Pinpoint the cell where the given text exists, returning its [X, Y] midpoint coordinate. 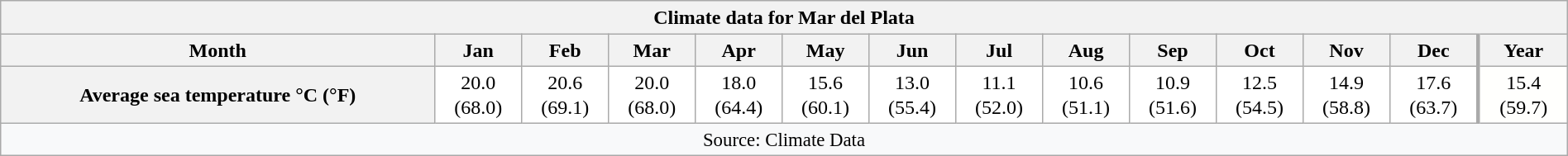
Feb [566, 50]
15.4(59.7) [1523, 94]
Jun [913, 50]
May [825, 50]
Sep [1173, 50]
Dec [1434, 50]
13.0(55.4) [913, 94]
Oct [1260, 50]
Month [218, 50]
Jul [999, 50]
10.6(51.1) [1087, 94]
15.6(60.1) [825, 94]
Average sea temperature °C (°F) [218, 94]
10.9(51.6) [1173, 94]
Nov [1346, 50]
Aug [1087, 50]
18.0(64.4) [739, 94]
17.6(63.7) [1434, 94]
Apr [739, 50]
12.5(54.5) [1260, 94]
Mar [652, 50]
Year [1523, 50]
Source: Climate Data [784, 139]
Climate data for Mar del Plata [784, 17]
14.9(58.8) [1346, 94]
Jan [478, 50]
20.6(69.1) [566, 94]
11.1(52.0) [999, 94]
